Find where the given text appears and provide that cell's center as (x, y) coordinate. 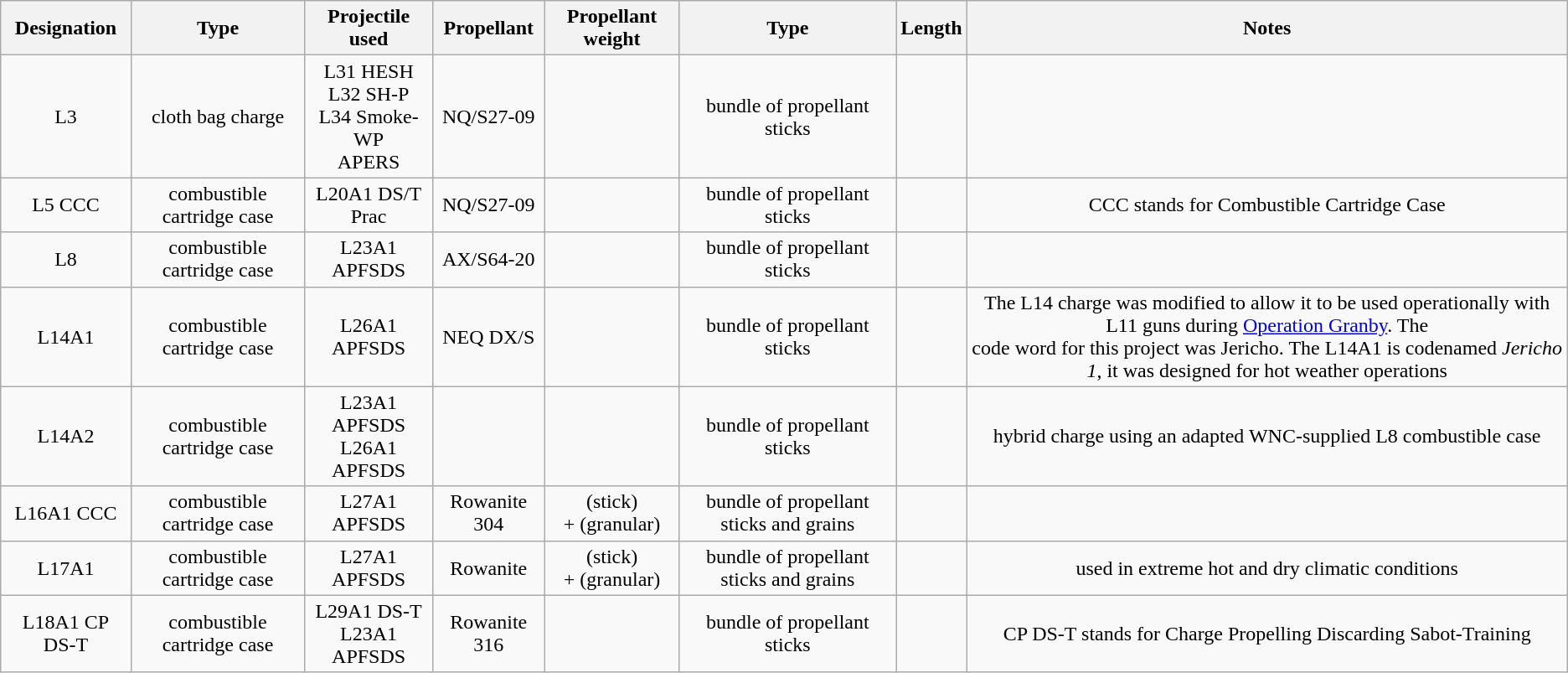
L5 CCC (66, 204)
Rowanite 316 (488, 634)
L31 HESHL32 SH-PL34 Smoke-WPAPERS (369, 116)
cloth bag charge (218, 116)
L20A1 DS/T Prac (369, 204)
L14A2 (66, 436)
L26A1 APFSDS (369, 337)
Propellant weight (611, 28)
AX/S64-20 (488, 260)
used in extreme hot and dry climatic conditions (1266, 568)
L23A1 APFSDS (369, 260)
L23A1 APFSDSL26A1 APFSDS (369, 436)
Rowanite (488, 568)
Length (931, 28)
L3 (66, 116)
L17A1 (66, 568)
NEQ DX/S (488, 337)
Notes (1266, 28)
Projectile used (369, 28)
L14A1 (66, 337)
Rowanite 304 (488, 513)
L16A1 CCC (66, 513)
CCC stands for Combustible Cartridge Case (1266, 204)
hybrid charge using an adapted WNC-supplied L8 combustible case (1266, 436)
Propellant (488, 28)
L18A1 CP DS-T (66, 634)
Designation (66, 28)
CP DS-T stands for Charge Propelling Discarding Sabot-Training (1266, 634)
L8 (66, 260)
L29A1 DS-TL23A1 APFSDS (369, 634)
